Provide the (x, y) coordinate of the cell's center where the given text is located.  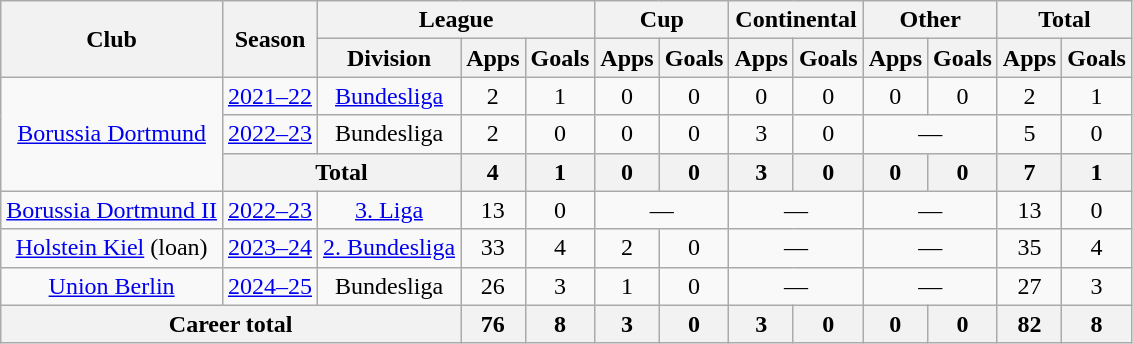
Season (270, 39)
Club (112, 39)
Other (930, 20)
82 (1029, 324)
Continental (796, 20)
35 (1029, 248)
5 (1029, 134)
27 (1029, 286)
33 (493, 248)
2024–25 (270, 286)
Borussia Dortmund (112, 134)
26 (493, 286)
Division (390, 58)
7 (1029, 172)
76 (493, 324)
2. Bundesliga (390, 248)
2021–22 (270, 96)
Career total (231, 324)
Cup (662, 20)
2023–24 (270, 248)
Holstein Kiel (loan) (112, 248)
3. Liga (390, 210)
Union Berlin (112, 286)
League (456, 20)
Borussia Dortmund II (112, 210)
